Provide the [x, y] coordinate of the cell's center where the given text is located.  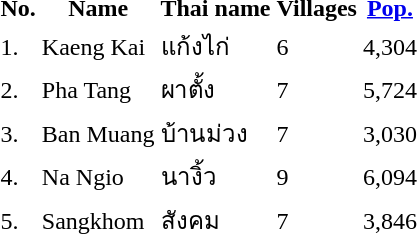
Pha Tang [98, 90]
6 [316, 46]
บ้านม่วง [216, 133]
Na Ngio [98, 176]
แก้งไก่ [216, 46]
9 [316, 176]
Kaeng Kai [98, 46]
ผาตั้ง [216, 90]
Ban Muang [98, 133]
นางิ้ว [216, 176]
